For the text-containing cell, return its midpoint in [x, y] coordinate format. 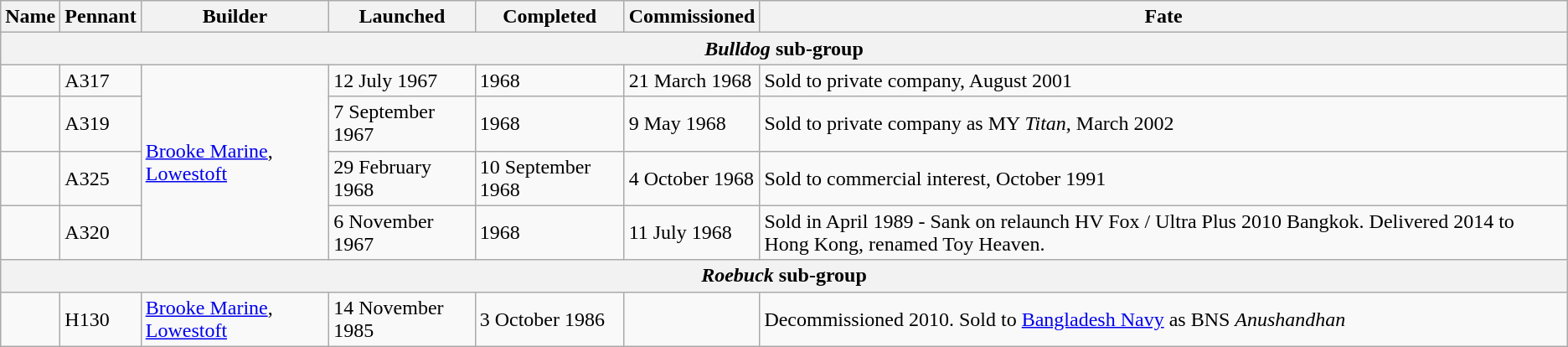
29 February 1968 [402, 178]
3 October 1986 [549, 319]
10 September 1968 [549, 178]
6 November 1967 [402, 233]
Completed [549, 17]
Fate [1163, 17]
A325 [101, 178]
11 July 1968 [692, 233]
Sold to private company as MY Titan, March 2002 [1163, 124]
Launched [402, 17]
Commissioned [692, 17]
Builder [235, 17]
14 November 1985 [402, 319]
A320 [101, 233]
9 May 1968 [692, 124]
H130 [101, 319]
21 March 1968 [692, 80]
Pennant [101, 17]
Sold to commercial interest, October 1991 [1163, 178]
Sold in April 1989 - Sank on relaunch HV Fox / Ultra Plus 2010 Bangkok. Delivered 2014 to Hong Kong, renamed Toy Heaven. [1163, 233]
A319 [101, 124]
Name [30, 17]
Bulldog sub-group [784, 49]
4 October 1968 [692, 178]
12 July 1967 [402, 80]
Decommissioned 2010. Sold to Bangladesh Navy as BNS Anushandhan [1163, 319]
Roebuck sub-group [784, 276]
Sold to private company, August 2001 [1163, 80]
A317 [101, 80]
7 September 1967 [402, 124]
